Extract the [x, y] coordinate from the center of the cell holding the provided text.  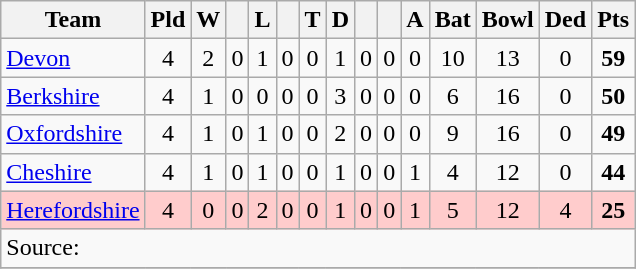
Cheshire [73, 172]
9 [452, 134]
50 [614, 96]
Pts [614, 20]
Berkshire [73, 96]
T [312, 20]
L [262, 20]
5 [452, 210]
W [208, 20]
44 [614, 172]
Pld [168, 20]
13 [508, 58]
D [340, 20]
Devon [73, 58]
3 [340, 96]
10 [452, 58]
25 [614, 210]
Team [73, 20]
Bowl [508, 20]
49 [614, 134]
59 [614, 58]
Oxfordshire [73, 134]
Ded [565, 20]
Herefordshire [73, 210]
A [415, 20]
6 [452, 96]
Source: [318, 248]
Bat [452, 20]
